Extract the [X, Y] coordinate from the center of the cell holding the provided text.  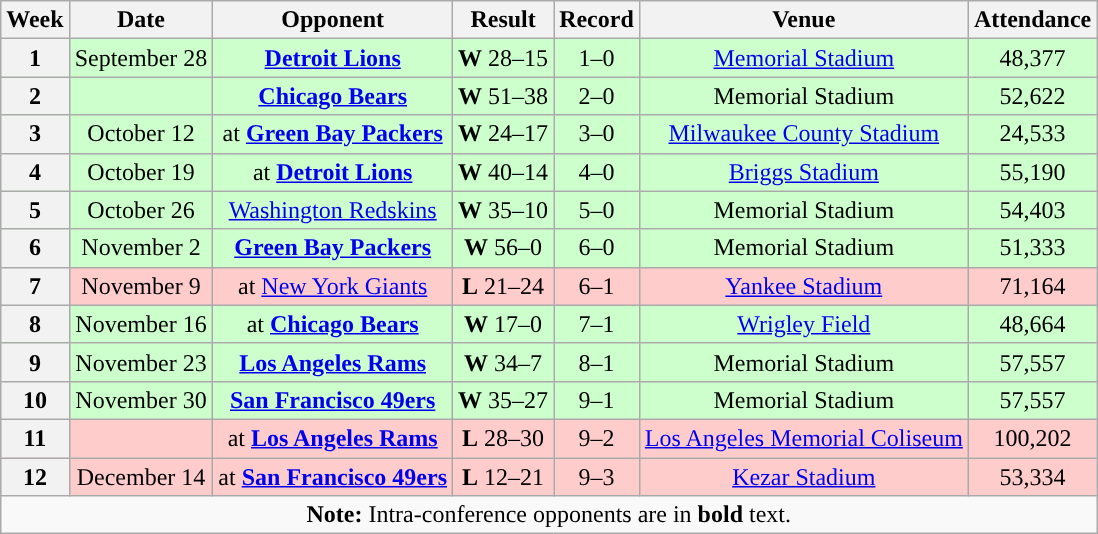
Los Angeles Rams [333, 362]
Wrigley Field [804, 324]
6–0 [597, 248]
8 [35, 324]
3–0 [597, 134]
3 [35, 134]
at Los Angeles Rams [333, 438]
Kezar Stadium [804, 477]
5 [35, 210]
October 12 [141, 134]
San Francisco 49ers [333, 400]
November 2 [141, 248]
Result [504, 20]
6 [35, 248]
W 51–38 [504, 96]
Milwaukee County Stadium [804, 134]
8–1 [597, 362]
48,377 [1032, 58]
48,664 [1032, 324]
Venue [804, 20]
W 35–10 [504, 210]
54,403 [1032, 210]
2–0 [597, 96]
at Green Bay Packers [333, 134]
9–3 [597, 477]
4 [35, 172]
W 34–7 [504, 362]
at San Francisco 49ers [333, 477]
51,333 [1032, 248]
4–0 [597, 172]
November 30 [141, 400]
Date [141, 20]
at New York Giants [333, 286]
Chicago Bears [333, 96]
at Detroit Lions [333, 172]
Detroit Lions [333, 58]
11 [35, 438]
Yankee Stadium [804, 286]
L 28–30 [504, 438]
Los Angeles Memorial Coliseum [804, 438]
7 [35, 286]
10 [35, 400]
W 28–15 [504, 58]
71,164 [1032, 286]
December 14 [141, 477]
October 26 [141, 210]
Briggs Stadium [804, 172]
Week [35, 20]
9 [35, 362]
Opponent [333, 20]
7–1 [597, 324]
55,190 [1032, 172]
Green Bay Packers [333, 248]
W 17–0 [504, 324]
12 [35, 477]
October 19 [141, 172]
W 56–0 [504, 248]
Note: Intra-conference opponents are in bold text. [549, 515]
24,533 [1032, 134]
Record [597, 20]
W 24–17 [504, 134]
L 12–21 [504, 477]
100,202 [1032, 438]
9–1 [597, 400]
November 23 [141, 362]
6–1 [597, 286]
9–2 [597, 438]
November 9 [141, 286]
2 [35, 96]
5–0 [597, 210]
52,622 [1032, 96]
1–0 [597, 58]
W 35–27 [504, 400]
November 16 [141, 324]
at Chicago Bears [333, 324]
September 28 [141, 58]
L 21–24 [504, 286]
W 40–14 [504, 172]
53,334 [1032, 477]
1 [35, 58]
Washington Redskins [333, 210]
Attendance [1032, 20]
